Pinpoint the cell where the given text exists, returning its [x, y] midpoint coordinate. 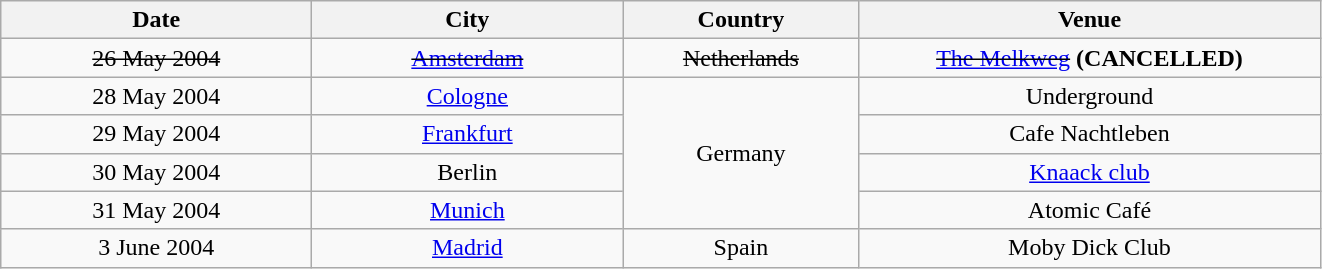
Underground [1090, 96]
30 May 2004 [156, 172]
28 May 2004 [156, 96]
Germany [741, 153]
Knaack club [1090, 172]
Cafe Nachtleben [1090, 134]
Frankfurt [468, 134]
Berlin [468, 172]
The Melkweg (CANCELLED) [1090, 58]
Amsterdam [468, 58]
29 May 2004 [156, 134]
Date [156, 20]
Munich [468, 210]
Country [741, 20]
Moby Dick Club [1090, 248]
Venue [1090, 20]
Madrid [468, 248]
31 May 2004 [156, 210]
26 May 2004 [156, 58]
Netherlands [741, 58]
Atomic Café [1090, 210]
3 June 2004 [156, 248]
Cologne [468, 96]
Spain [741, 248]
City [468, 20]
